Locate the cell with the specified text and output its (x, y) center coordinate. 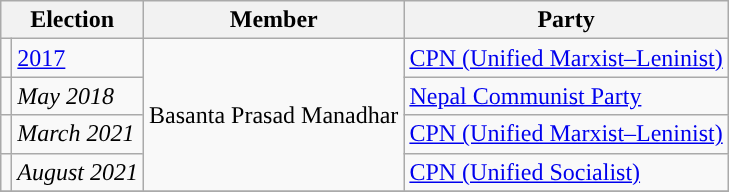
Member (274, 20)
August 2021 (78, 172)
Party (566, 20)
CPN (Unified Socialist) (566, 172)
2017 (78, 58)
Election (72, 20)
May 2018 (78, 96)
Basanta Prasad Manadhar (274, 115)
March 2021 (78, 134)
Nepal Communist Party (566, 96)
